Scan for the cell matching the given text and deliver its [X, Y] coordinate at center. 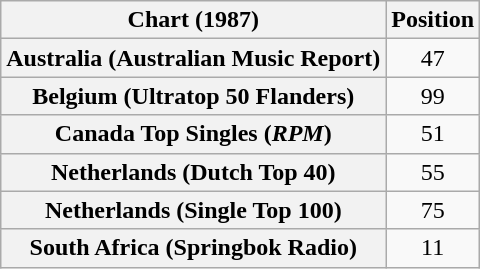
Netherlands (Dutch Top 40) [194, 172]
75 [433, 210]
51 [433, 134]
Belgium (Ultratop 50 Flanders) [194, 96]
11 [433, 248]
Chart (1987) [194, 20]
55 [433, 172]
Australia (Australian Music Report) [194, 58]
South Africa (Springbok Radio) [194, 248]
Netherlands (Single Top 100) [194, 210]
47 [433, 58]
99 [433, 96]
Canada Top Singles (RPM) [194, 134]
Position [433, 20]
